Scan for the cell matching the given text and deliver its [x, y] coordinate at center. 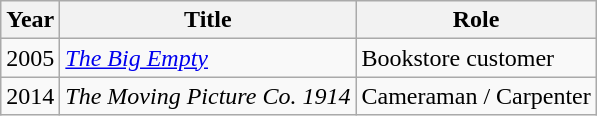
Bookstore customer [476, 58]
The Big Empty [208, 58]
The Moving Picture Co. 1914 [208, 96]
Cameraman / Carpenter [476, 96]
Role [476, 20]
Year [30, 20]
2014 [30, 96]
2005 [30, 58]
Title [208, 20]
